Find where the given text appears and provide that cell's center as [x, y] coordinate. 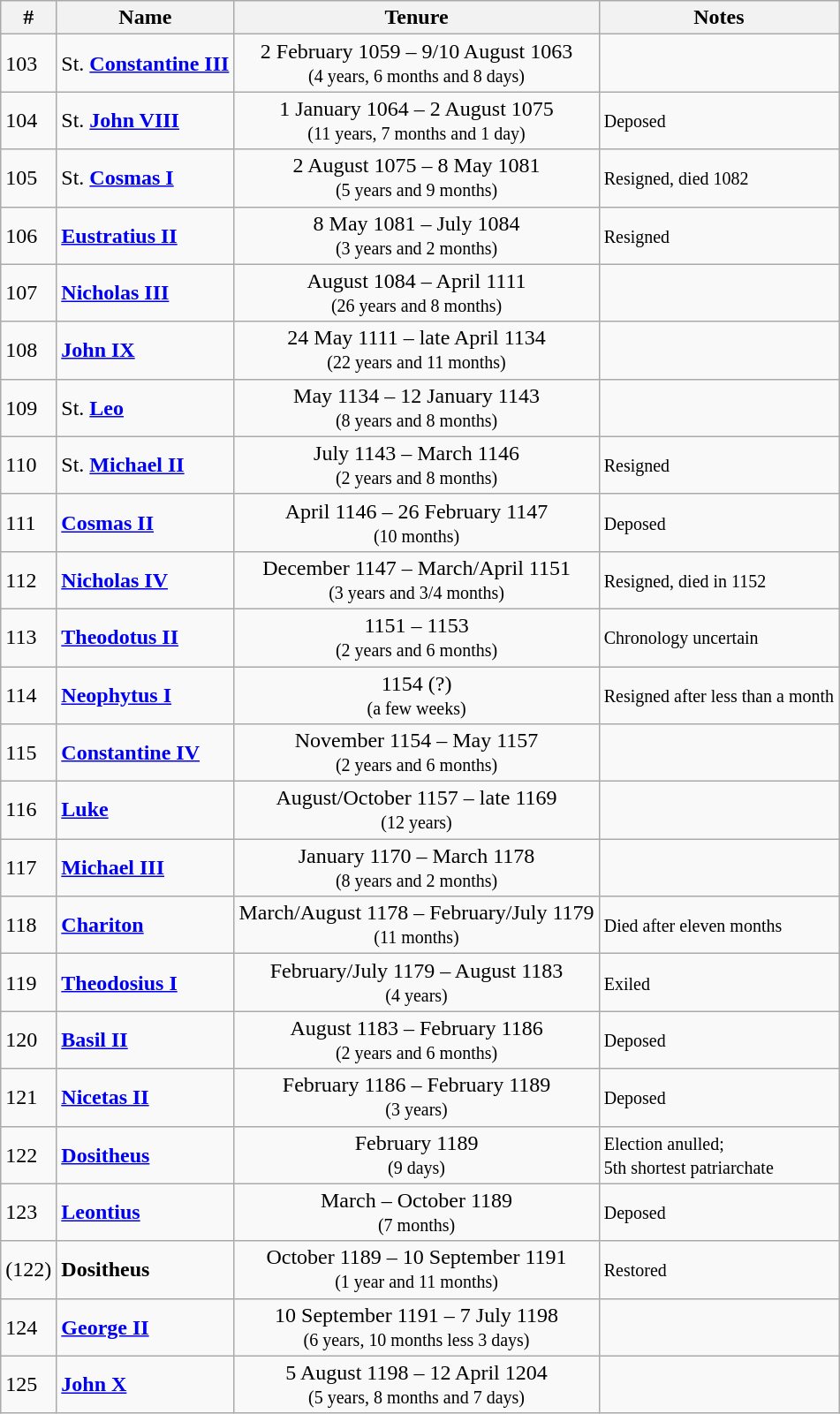
Chronology uncertain [719, 638]
117 [28, 867]
February 1186 – February 1189(3 years) [417, 1097]
John IX [145, 350]
March/August 1178 – February/July 1179(11 months) [417, 926]
August/October 1157 – late 1169(12 years) [417, 811]
Luke [145, 811]
1151 – 1153(2 years and 6 months) [417, 638]
8 May 1081 – July 1084(3 years and 2 months) [417, 235]
Nicetas II [145, 1097]
Neophytus I [145, 694]
Cosmas II [145, 523]
122 [28, 1155]
Constantine IV [145, 752]
111 [28, 523]
Notes [719, 18]
Theodotus II [145, 638]
March – October 1189(7 months) [417, 1212]
114 [28, 694]
10 September 1191 – 7 July 1198(6 years, 10 months less 3 days) [417, 1327]
112 [28, 579]
104 [28, 120]
Exiled [719, 982]
April 1146 – 26 February 1147(10 months) [417, 523]
124 [28, 1327]
Chariton [145, 926]
November 1154 – May 1157 (2 years and 6 months) [417, 752]
118 [28, 926]
113 [28, 638]
121 [28, 1097]
George II [145, 1327]
Resigned, died in 1152 [719, 579]
Died after eleven months [719, 926]
August 1084 – April 1111(26 years and 8 months) [417, 293]
August 1183 – February 1186(2 years and 6 months) [417, 1040]
Restored [719, 1270]
108 [28, 350]
24 May 1111 – late April 1134(22 years and 11 months) [417, 350]
St. Michael II [145, 465]
107 [28, 293]
119 [28, 982]
1154 (?)(a few weeks) [417, 694]
February 1189(9 days) [417, 1155]
December 1147 – March/April 1151(3 years and 3/4 months) [417, 579]
Name [145, 18]
1 January 1064 – 2 August 1075(11 years, 7 months and 1 day) [417, 120]
February/July 1179 – August 1183(4 years) [417, 982]
Resigned after less than a month [719, 694]
Tenure [417, 18]
October 1189 – 10 September 1191(1 year and 11 months) [417, 1270]
St. Leo [145, 408]
Michael III [145, 867]
Leontius [145, 1212]
January 1170 – March 1178 (8 years and 2 months) [417, 867]
2 August 1075 – 8 May 1081(5 years and 9 months) [417, 178]
Resigned, died 1082 [719, 178]
Basil II [145, 1040]
125 [28, 1385]
Nicholas IV [145, 579]
Election anulled;5th shortest patriarchate [719, 1155]
St. Constantine III [145, 64]
John X [145, 1385]
July 1143 – March 1146(2 years and 8 months) [417, 465]
May 1134 – 12 January 1143 (8 years and 8 months) [417, 408]
St. John VIII [145, 120]
123 [28, 1212]
5 August 1198 – 12 April 1204(5 years, 8 months and 7 days) [417, 1385]
St. Cosmas I [145, 178]
# [28, 18]
116 [28, 811]
120 [28, 1040]
115 [28, 752]
103 [28, 64]
(122) [28, 1270]
110 [28, 465]
2 February 1059 – 9/10 August 1063(4 years, 6 months and 8 days) [417, 64]
105 [28, 178]
Theodosius I [145, 982]
Nicholas III [145, 293]
106 [28, 235]
109 [28, 408]
Eustratius II [145, 235]
